Determine the (x, y) coordinate at the center of the cell enclosing the given text.  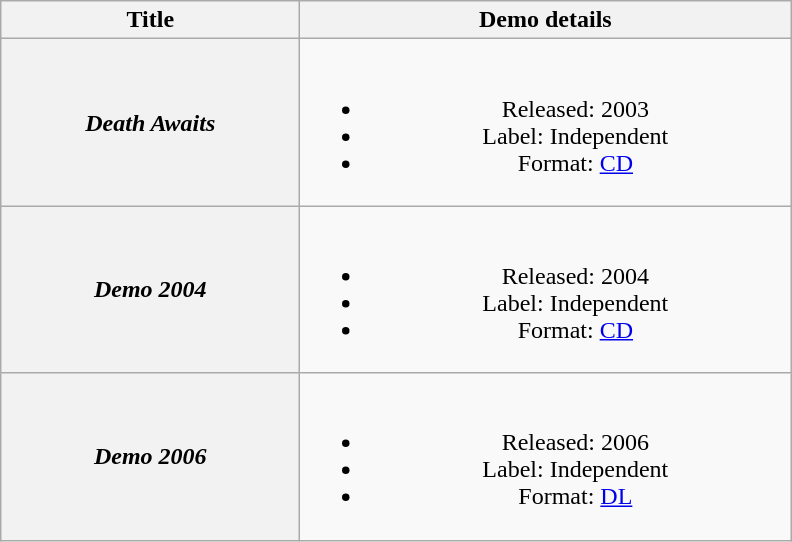
Title (150, 20)
Demo details (546, 20)
Released: 2003Label: IndependentFormat: CD (546, 122)
Demo 2006 (150, 456)
Released: 2006Label: IndependentFormat: DL (546, 456)
Death Awaits (150, 122)
Released: 2004Label: IndependentFormat: CD (546, 290)
Demo 2004 (150, 290)
